Pinpoint the cell where the given text exists, returning its [X, Y] midpoint coordinate. 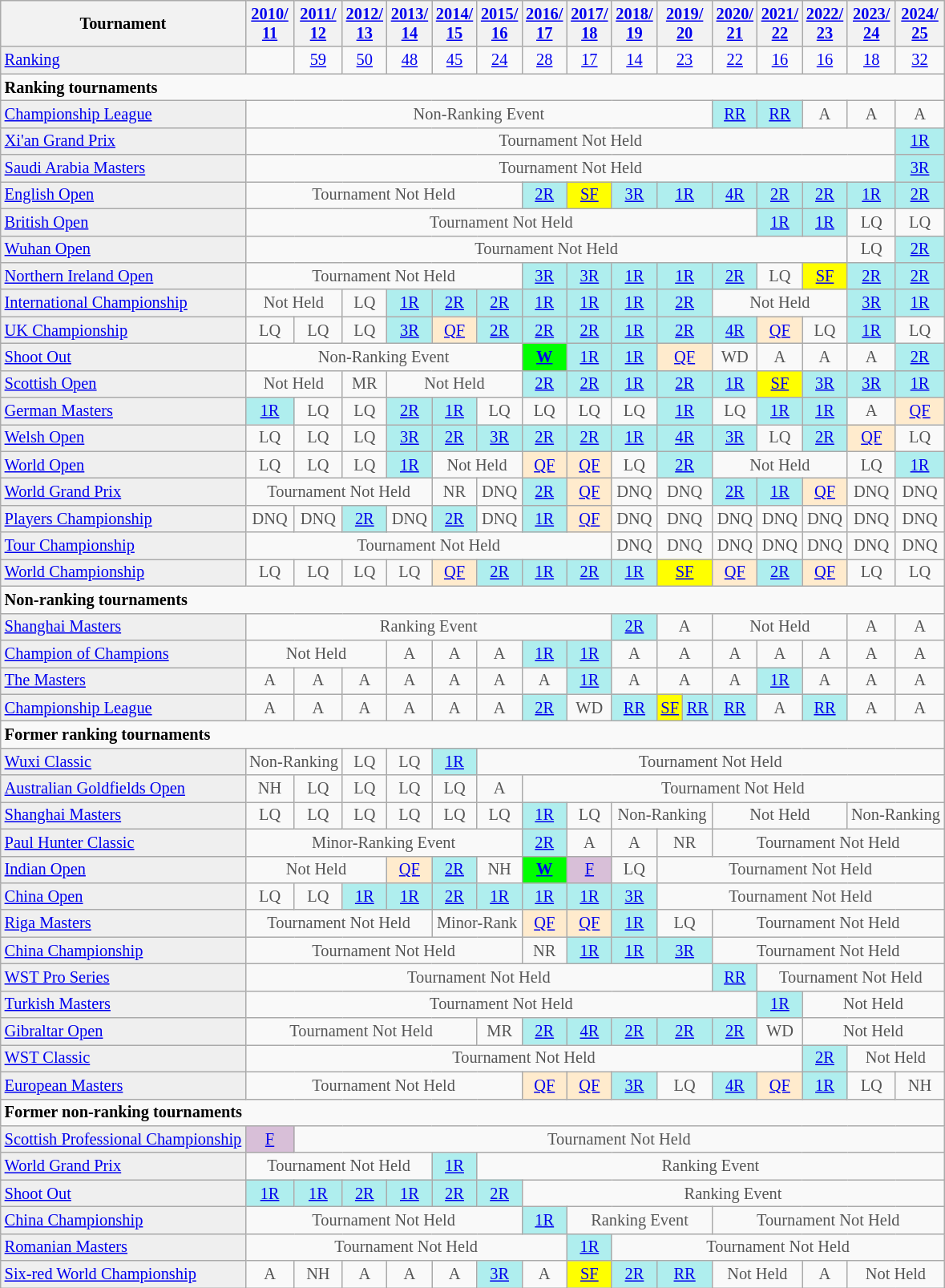
WST Pro Series [123, 977]
English Open [123, 195]
Former non-ranking tournaments [473, 1112]
UK Championship [123, 330]
45 [454, 60]
Australian Goldfields Open [123, 789]
2014/15 [454, 23]
2022/23 [825, 23]
Minor-Rank [477, 923]
Six-red World Championship [123, 1274]
World Open [123, 465]
Indian Open [123, 870]
Tournament [123, 23]
2011/12 [318, 23]
2024/25 [919, 23]
50 [365, 60]
European Masters [123, 1085]
The Masters [123, 680]
Ranking tournaments [473, 87]
Non-ranking tournaments [473, 600]
2013/14 [410, 23]
Wuhan Open [123, 249]
China Open [123, 896]
International Championship [123, 303]
Scottish Professional Championship [123, 1139]
59 [318, 60]
Minor-Ranking Event [383, 842]
14 [634, 60]
2020/21 [735, 23]
Saudi Arabia Masters [123, 168]
28 [544, 60]
24 [499, 60]
German Masters [123, 411]
Xi'an Grand Prix [123, 141]
2015/16 [499, 23]
Tour Championship [123, 546]
2010/11 [269, 23]
2021/22 [780, 23]
2017/18 [589, 23]
23 [685, 60]
Wuxi Classic [123, 761]
Players Championship [123, 519]
2023/24 [871, 23]
2016/17 [544, 23]
48 [410, 60]
Scottish Open [123, 384]
Champion of Champions [123, 653]
Ranking [123, 60]
Paul Hunter Classic [123, 842]
WST Classic [123, 1058]
Gibraltar Open [123, 1032]
British Open [123, 222]
17 [589, 60]
Turkish Masters [123, 1004]
Welsh Open [123, 438]
22 [735, 60]
2018/19 [634, 23]
Northern Ireland Open [123, 276]
Riga Masters [123, 923]
32 [919, 60]
2019/20 [685, 23]
Former ranking tournaments [473, 734]
2012/13 [365, 23]
World Championship [123, 572]
Romanian Masters [123, 1247]
18 [871, 60]
